Provide the (x, y) coordinate of the cell's center where the given text is located.  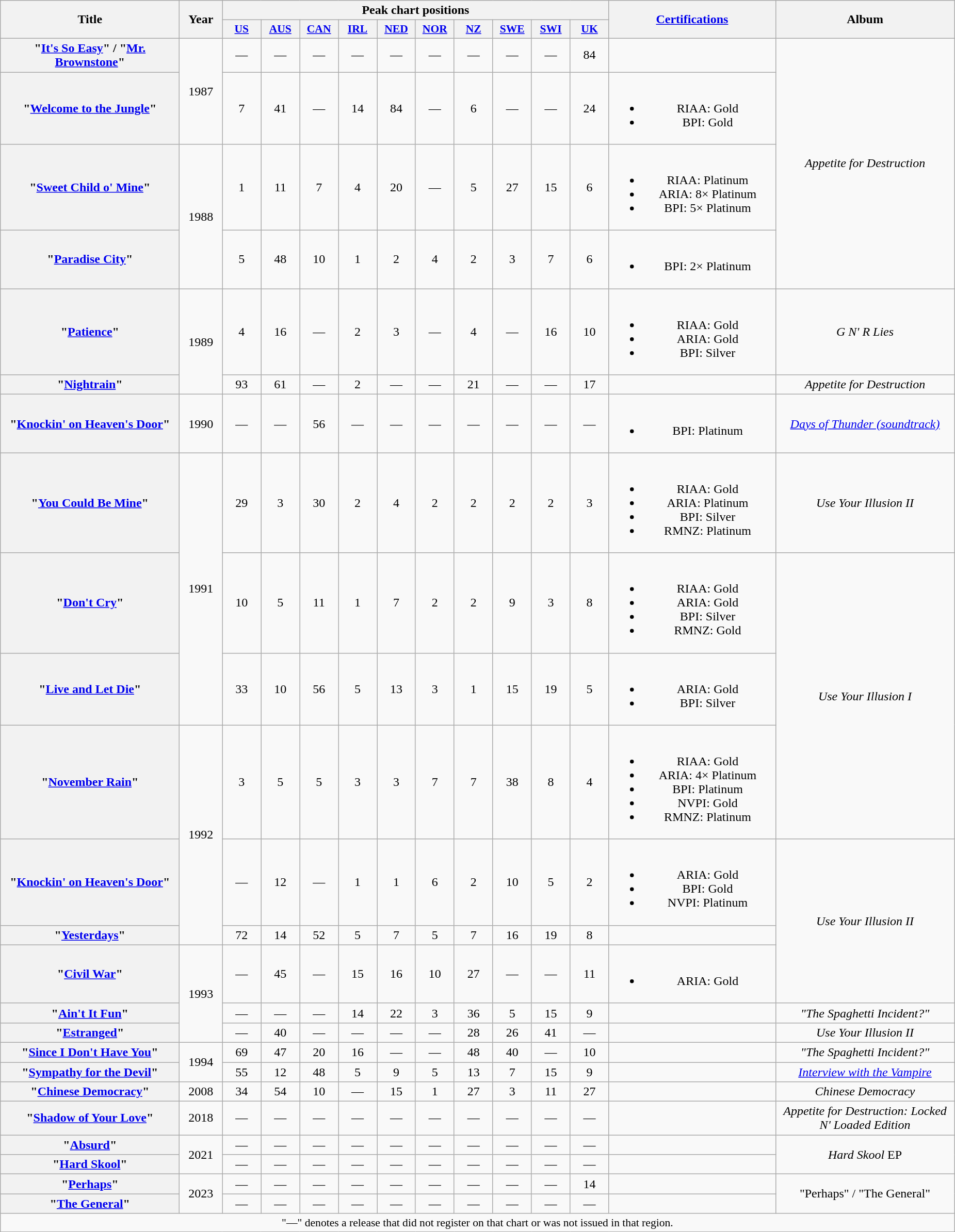
55 (241, 1072)
2021 (201, 1155)
Appetite for Destruction: Locked N' Loaded Edition (865, 1118)
UK (589, 29)
"November Rain" (90, 782)
"Sweet Child o' Mine" (90, 188)
Title (90, 20)
Days of Thunder (soundtrack) (865, 424)
69 (241, 1052)
"Absurd" (90, 1145)
"Welcome to the Jungle" (90, 108)
IRL (358, 29)
"You Could Be Mine" (90, 503)
ARIA: Gold (692, 974)
24 (589, 108)
RIAA: GoldBPI: Gold (692, 108)
Peak chart positions (416, 10)
ARIA: GoldBPI: GoldNVPI: Platinum (692, 882)
21 (474, 385)
1989 (201, 341)
"Shadow of Your Love" (90, 1118)
SWI (551, 29)
RIAA: PlatinumARIA: 8× PlatinumBPI: 5× Platinum (692, 188)
1992 (201, 835)
2023 (201, 1194)
1994 (201, 1062)
Album (865, 20)
45 (281, 974)
NOR (434, 29)
"Yesterdays" (90, 935)
52 (319, 935)
"Sympathy for the Devil" (90, 1072)
2018 (201, 1118)
SWE (512, 29)
"—" denotes a release that did not register on that chart or was not issued in that region. (478, 1223)
1991 (201, 589)
34 (241, 1092)
RIAA: GoldARIA: GoldBPI: SilverRMNZ: Gold (692, 603)
28 (474, 1032)
1990 (201, 424)
"Hard Skool" (90, 1164)
72 (241, 935)
93 (241, 385)
1988 (201, 217)
Interview with the Vampire (865, 1072)
"It's So Easy" / "Mr. Brownstone" (90, 55)
"Estranged" (90, 1032)
22 (396, 1013)
BPI: 2× Platinum (692, 260)
"Nightrain" (90, 385)
Chinese Democracy (865, 1092)
1987 (201, 91)
33 (241, 689)
US (241, 29)
RIAA: GoldARIA: 4× PlatinumBPI: PlatinumNVPI: GoldRMNZ: Platinum (692, 782)
"Don't Cry" (90, 603)
CAN (319, 29)
RIAA: GoldARIA: PlatinumBPI: SilverRMNZ: Platinum (692, 503)
"Live and Let Die" (90, 689)
26 (512, 1032)
"Chinese Democracy" (90, 1092)
29 (241, 503)
"Perhaps" (90, 1184)
Year (201, 20)
"Paradise City" (90, 260)
47 (281, 1052)
17 (589, 385)
"The General" (90, 1204)
G N' R Lies (865, 332)
BPI: Platinum (692, 424)
54 (281, 1092)
"Patience" (90, 332)
2008 (201, 1092)
NED (396, 29)
RIAA: GoldARIA: GoldBPI: Silver (692, 332)
"Since I Don't Have You" (90, 1052)
Hard Skool EP (865, 1155)
38 (512, 782)
1993 (201, 993)
"Ain't It Fun" (90, 1013)
"Perhaps" / "The General" (865, 1194)
30 (319, 503)
61 (281, 385)
Use Your Illusion I (865, 696)
36 (474, 1013)
"Civil War" (90, 974)
AUS (281, 29)
NZ (474, 29)
Certifications (692, 20)
ARIA: GoldBPI: Silver (692, 689)
